For the text-containing cell, return its midpoint in (x, y) coordinate format. 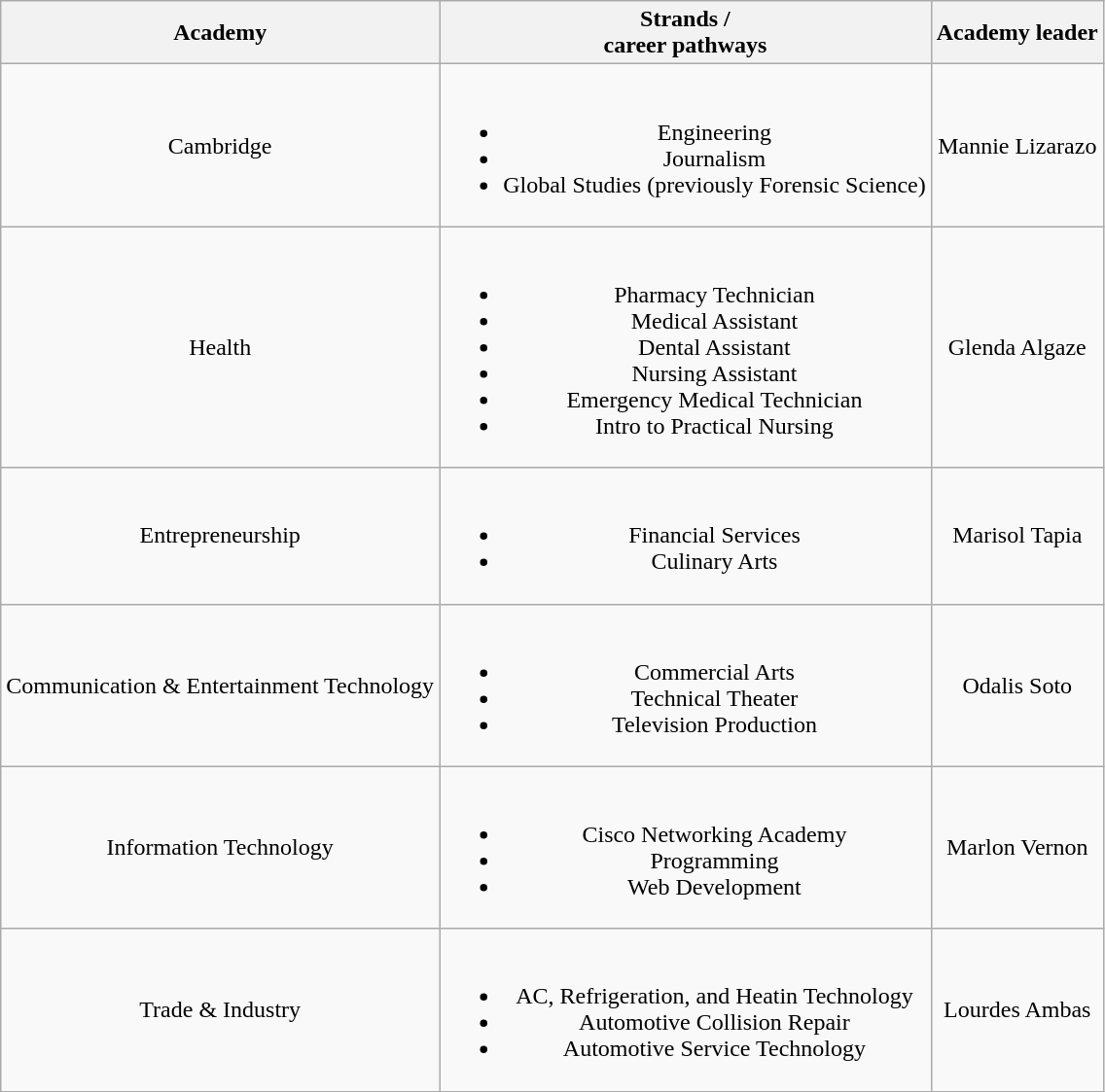
Lourdes Ambas (1017, 1009)
Cisco Networking AcademyProgrammingWeb Development (686, 848)
Glenda Algaze (1017, 347)
Academy leader (1017, 33)
Commercial ArtsTechnical TheaterTelevision Production (686, 685)
Pharmacy TechnicianMedical AssistantDental AssistantNursing AssistantEmergency Medical TechnicianIntro to Practical Nursing (686, 347)
Health (220, 347)
Marlon Vernon (1017, 848)
Marisol Tapia (1017, 536)
EngineeringJournalismGlobal Studies (previously Forensic Science) (686, 146)
Trade & Industry (220, 1009)
Financial ServicesCulinary Arts (686, 536)
Academy (220, 33)
Cambridge (220, 146)
Strands / career pathways (686, 33)
Odalis Soto (1017, 685)
AC, Refrigeration, and Heatin TechnologyAutomotive Collision RepairAutomotive Service Technology (686, 1009)
Entrepreneurship (220, 536)
Mannie Lizarazo (1017, 146)
Information Technology (220, 848)
Communication & Entertainment Technology (220, 685)
